Return the [X, Y] coordinate for the center point of the cell that contains the specified text.  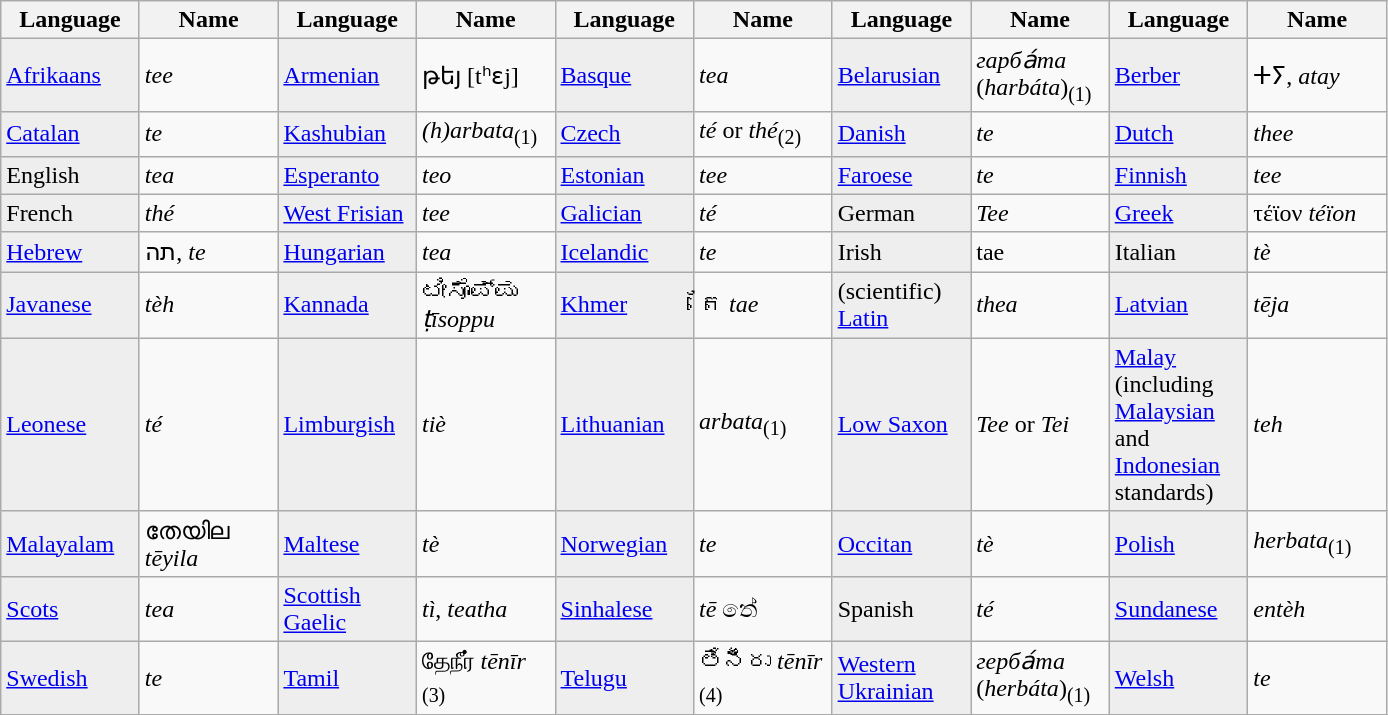
Occitan [902, 544]
tēja [1318, 306]
តែ tae [764, 306]
Low Saxon [902, 424]
ⵜⵢ, atay [1318, 76]
Hebrew [70, 252]
Limburgish [348, 424]
τέϊον téïon [1318, 213]
Irish [902, 252]
Welsh [1178, 678]
թեյ [tʰɛj] [486, 76]
ಟೀಸೊಪ್ಪು ṭīsoppu [486, 306]
thee [1318, 134]
thea [1040, 306]
Norwegian [624, 544]
Tee or Tei [1040, 424]
entèh [1318, 608]
Spanish [902, 608]
תה, te [208, 252]
Dutch [1178, 134]
Hungarian [348, 252]
Khmer [624, 306]
Esperanto [348, 175]
Czech [624, 134]
Scots [70, 608]
Danish [902, 134]
German [902, 213]
Malayalam [70, 544]
Tee [1040, 213]
Afrikaans [70, 76]
(scientific) Latin [902, 306]
thé [208, 213]
herbata(1) [1318, 544]
Greek [1178, 213]
Lithuanian [624, 424]
Sundanese [1178, 608]
Tamil [348, 678]
Western Ukrainian [902, 678]
Estonian [624, 175]
Leonese [70, 424]
герба́та (herbáta)(1) [1040, 678]
tiè [486, 424]
തേയില tēyila [208, 544]
tae [1040, 252]
Polish [1178, 544]
tì, teatha [486, 608]
Kannada [348, 306]
Icelandic [624, 252]
English [70, 175]
Sinhalese [624, 608]
teh [1318, 424]
Maltese [348, 544]
తేనీరు tēnīr (4) [764, 678]
Scottish Gaelic [348, 608]
Galician [624, 213]
Swedish [70, 678]
arbata(1) [764, 424]
Basque [624, 76]
Malay (including Malaysian and Indonesian standards) [1178, 424]
Italian [1178, 252]
Armenian [348, 76]
Latvian [1178, 306]
(h)arbata(1) [486, 134]
Finnish [1178, 175]
гарба́та (harbáta)(1) [1040, 76]
Catalan [70, 134]
Faroese [902, 175]
West Frisian [348, 213]
தேநீர் tēnīr (3) [486, 678]
Telugu [624, 678]
tē තේ [764, 608]
French [70, 213]
Kashubian [348, 134]
té or thé(2) [764, 134]
teo [486, 175]
tèh [208, 306]
Javanese [70, 306]
Belarusian [902, 76]
Berber [1178, 76]
